From the cell containing the given text, extract its center point as (X, Y) coordinate. 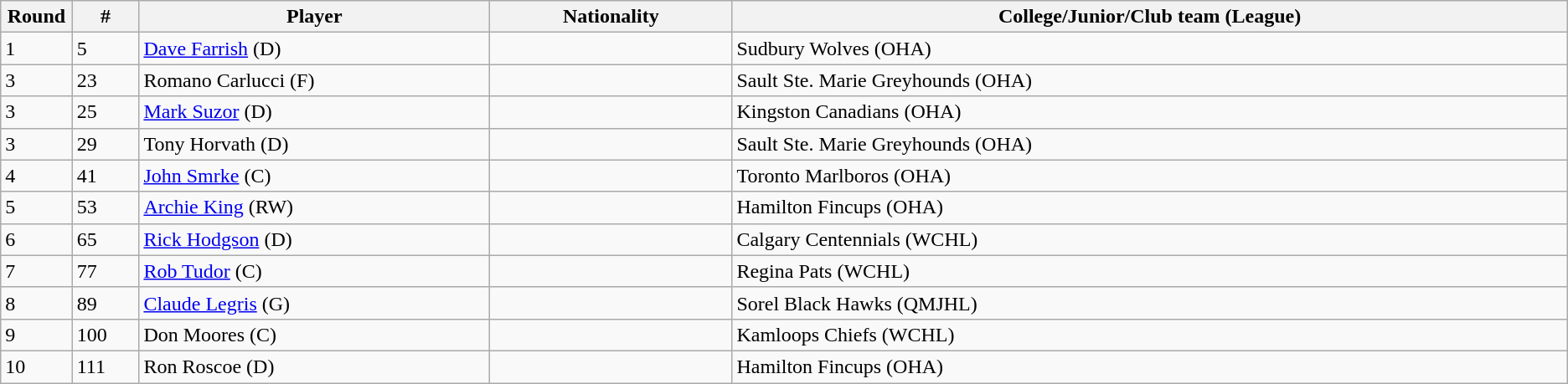
89 (106, 303)
Sorel Black Hawks (QMJHL) (1149, 303)
41 (106, 176)
53 (106, 207)
10 (37, 366)
29 (106, 144)
9 (37, 335)
Regina Pats (WCHL) (1149, 271)
Archie King (RW) (315, 207)
Kamloops Chiefs (WCHL) (1149, 335)
100 (106, 335)
Rob Tudor (C) (315, 271)
6 (37, 239)
John Smrke (C) (315, 176)
Don Moores (C) (315, 335)
7 (37, 271)
Nationality (611, 17)
Dave Farrish (D) (315, 49)
Player (315, 17)
Sudbury Wolves (OHA) (1149, 49)
Calgary Centennials (WCHL) (1149, 239)
25 (106, 112)
Round (37, 17)
8 (37, 303)
111 (106, 366)
Kingston Canadians (OHA) (1149, 112)
65 (106, 239)
23 (106, 80)
# (106, 17)
College/Junior/Club team (League) (1149, 17)
Romano Carlucci (F) (315, 80)
4 (37, 176)
Claude Legris (G) (315, 303)
Tony Horvath (D) (315, 144)
Mark Suzor (D) (315, 112)
Toronto Marlboros (OHA) (1149, 176)
Rick Hodgson (D) (315, 239)
Ron Roscoe (D) (315, 366)
1 (37, 49)
77 (106, 271)
